Scan for the cell matching the given text and deliver its [X, Y] coordinate at center. 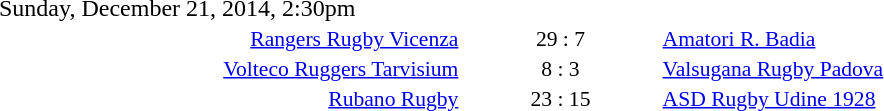
29 : 7 [560, 38]
8 : 3 [560, 68]
